For the text-containing cell, return its midpoint in (X, Y) coordinate format. 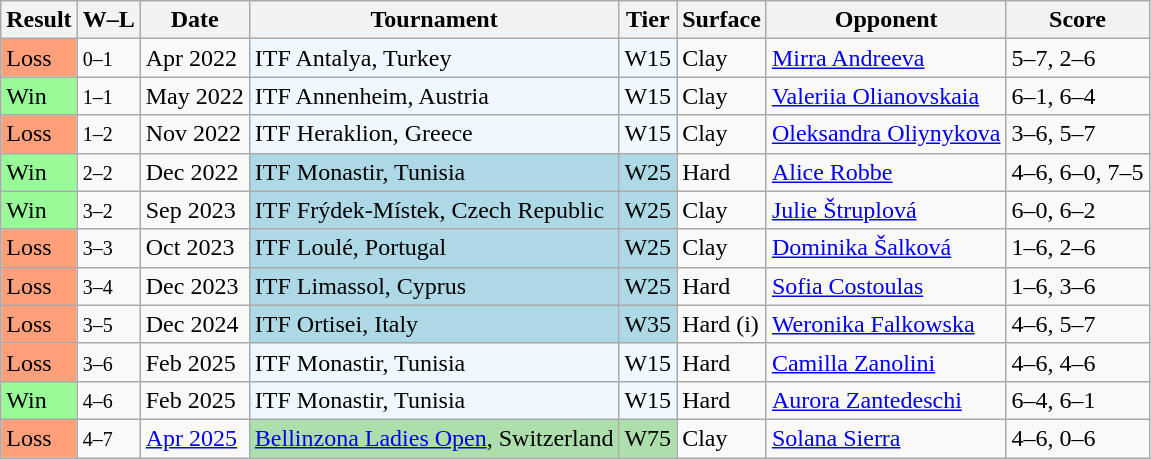
Alice Robbe (886, 172)
3–2 (108, 210)
W–L (108, 20)
ITF Annenheim, Austria (434, 96)
Oleksandra Oliynykova (886, 134)
3–4 (108, 286)
Date (194, 20)
1–6, 2–6 (1078, 248)
Dec 2023 (194, 286)
4–6, 4–6 (1078, 362)
3–6, 5–7 (1078, 134)
May 2022 (194, 96)
6–4, 6–1 (1078, 400)
Tournament (434, 20)
Dominika Šalková (886, 248)
3–5 (108, 324)
Result (39, 20)
3–3 (108, 248)
W35 (648, 324)
Dec 2022 (194, 172)
Aurora Zantedeschi (886, 400)
Apr 2022 (194, 58)
Valeriia Olianovskaia (886, 96)
Hard (i) (722, 324)
1–1 (108, 96)
4–7 (108, 438)
Bellinzona Ladies Open, Switzerland (434, 438)
ITF Loulé, Portugal (434, 248)
ITF Antalya, Turkey (434, 58)
Sep 2023 (194, 210)
Score (1078, 20)
ITF Ortisei, Italy (434, 324)
5–7, 2–6 (1078, 58)
Apr 2025 (194, 438)
0–1 (108, 58)
ITF Limassol, Cyprus (434, 286)
Oct 2023 (194, 248)
Solana Sierra (886, 438)
Camilla Zanolini (886, 362)
ITF Heraklion, Greece (434, 134)
4–6, 6–0, 7–5 (1078, 172)
ITF Frýdek-Místek, Czech Republic (434, 210)
Tier (648, 20)
1–2 (108, 134)
W75 (648, 438)
Sofia Costoulas (886, 286)
1–6, 3–6 (1078, 286)
3–6 (108, 362)
Weronika Falkowska (886, 324)
6–1, 6–4 (1078, 96)
4–6, 5–7 (1078, 324)
6–0, 6–2 (1078, 210)
Mirra Andreeva (886, 58)
Dec 2024 (194, 324)
Surface (722, 20)
Julie Štruplová (886, 210)
2–2 (108, 172)
Nov 2022 (194, 134)
4–6 (108, 400)
4–6, 0–6 (1078, 438)
Opponent (886, 20)
